Capture the cell that displays the provided text and extract its (x, y) central coordinate. 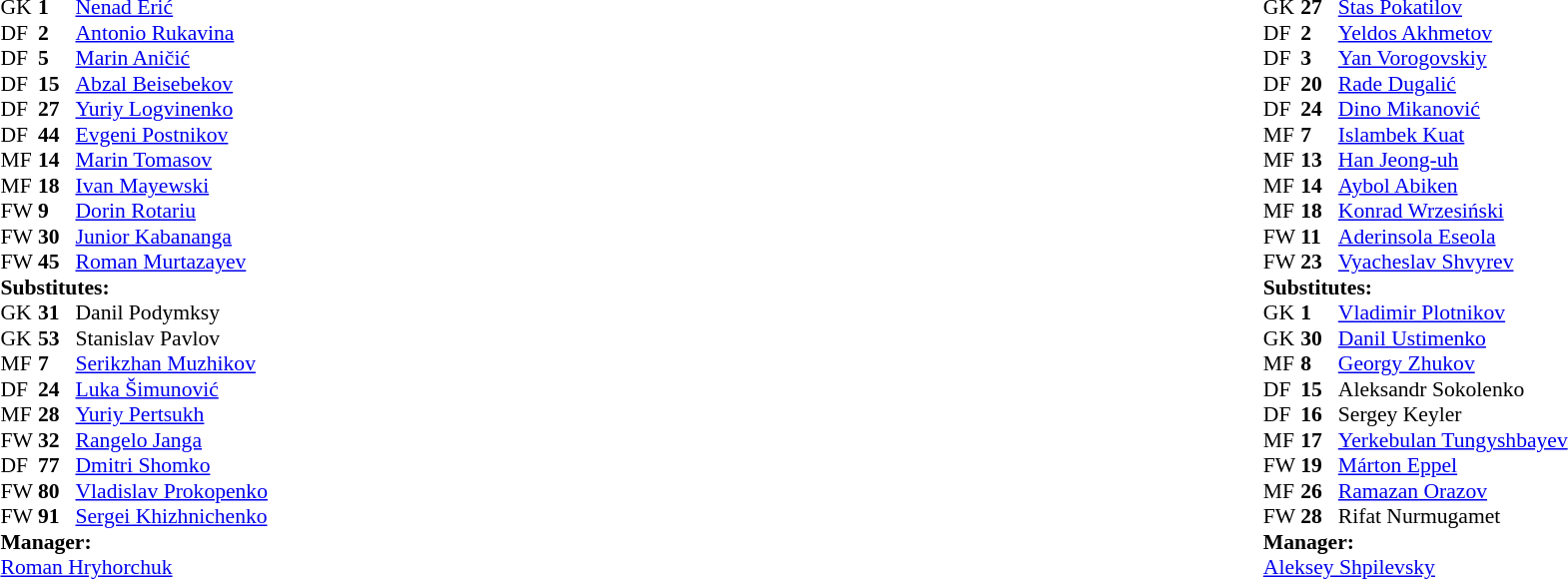
45 (57, 263)
3 (1319, 59)
Ivan Mayewski (172, 186)
Ramazan Orazov (1453, 491)
26 (1319, 491)
Marin Tomasov (172, 161)
44 (57, 135)
Antonio Rukavina (172, 33)
Dorin Rotariu (172, 211)
Sergei Khizhnichenko (172, 516)
32 (57, 440)
20 (1319, 84)
Vladimir Plotnikov (1453, 312)
31 (57, 312)
Danil Ustimenko (1453, 338)
Islambek Kuat (1453, 135)
Aleksandr Sokolenko (1453, 389)
Rangelo Janga (172, 440)
Sergey Keyler (1453, 414)
80 (57, 491)
11 (1319, 237)
Stanislav Pavlov (172, 338)
91 (57, 516)
Serikzhan Muzhikov (172, 364)
Yerkebulan Tungyshbayev (1453, 440)
Rifat Nurmugamet (1453, 516)
Vyacheslav Shvyrev (1453, 263)
1 (1319, 312)
Dmitri Shomko (172, 466)
Yuriy Pertsukh (172, 414)
8 (1319, 364)
9 (57, 211)
19 (1319, 466)
17 (1319, 440)
Georgy Zhukov (1453, 364)
Vladislav Prokopenko (172, 491)
16 (1319, 414)
77 (57, 466)
Yeldos Akhmetov (1453, 33)
Dino Mikanović (1453, 109)
Aderinsola Eseola (1453, 237)
27 (57, 109)
Luka Šimunović (172, 389)
Junior Kabananga (172, 237)
Abzal Beisebekov (172, 84)
Evgeni Postnikov (172, 135)
Rade Dugalić (1453, 84)
5 (57, 59)
Márton Eppel (1453, 466)
Konrad Wrzesiński (1453, 211)
Han Jeong-uh (1453, 161)
Aybol Abiken (1453, 186)
53 (57, 338)
13 (1319, 161)
Danil Podymksy (172, 312)
Roman Murtazayev (172, 263)
23 (1319, 263)
Yan Vorogovskiy (1453, 59)
Marin Aničić (172, 59)
Yuriy Logvinenko (172, 109)
